Search for the cell housing the specified text and yield its [x, y] center coordinate. 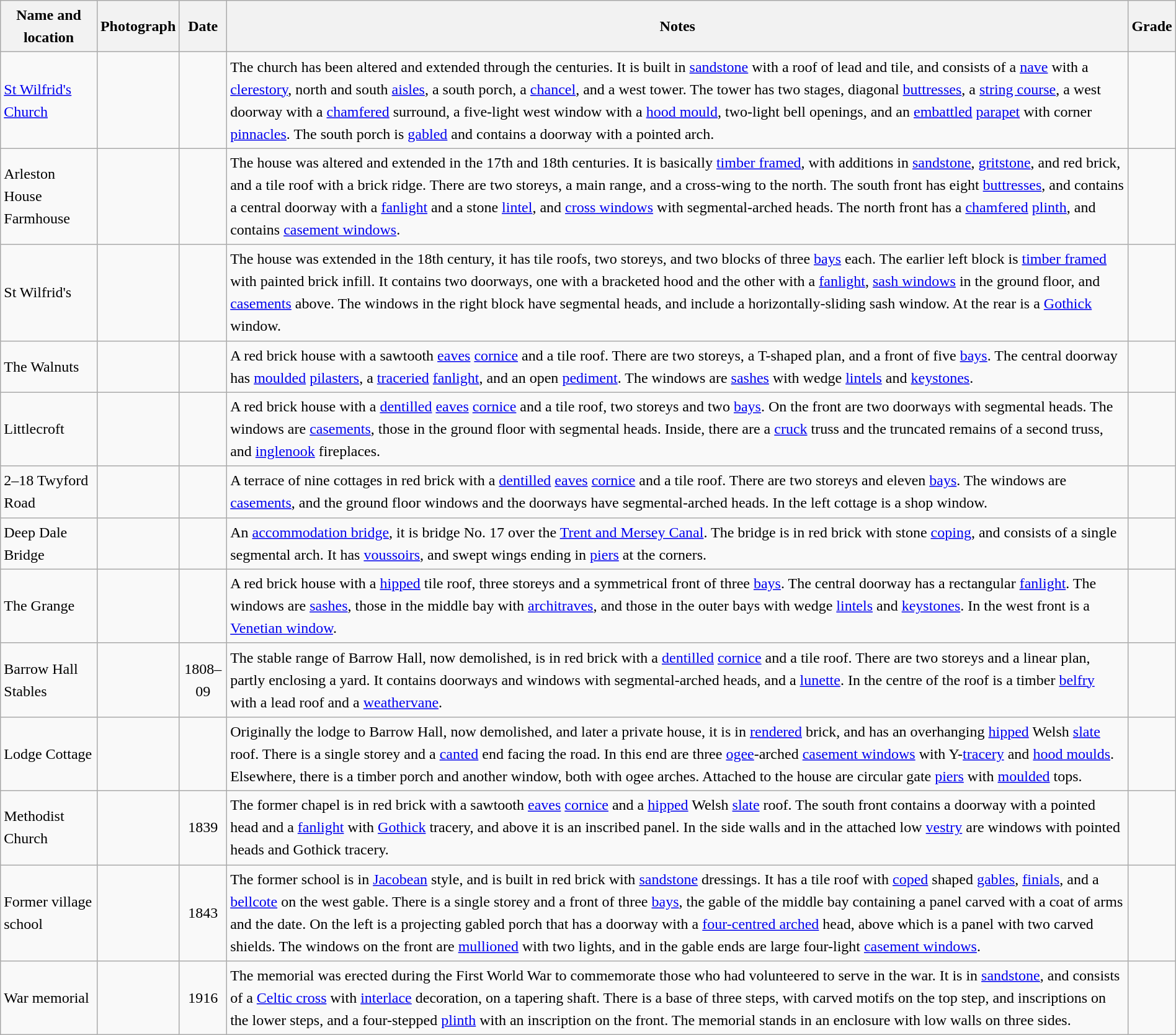
War memorial [49, 998]
Grade [1152, 26]
St Wilfrid's Church [49, 101]
The Walnuts [49, 366]
Notes [677, 26]
Lodge Cottage [49, 753]
Deep Dale Bridge [49, 544]
1843 [203, 913]
1916 [203, 998]
Former village school [49, 913]
Photograph [138, 26]
St Wilfrid's [49, 293]
Date [203, 26]
1839 [203, 828]
Barrow Hall Stables [49, 680]
Littlecroft [49, 429]
Name and location [49, 26]
Arleston House Farmhouse [49, 196]
Methodist Church [49, 828]
The Grange [49, 606]
2–18 Twyford Road [49, 491]
1808–09 [203, 680]
